Provide the [X, Y] coordinate of the cell's center where the given text is located.  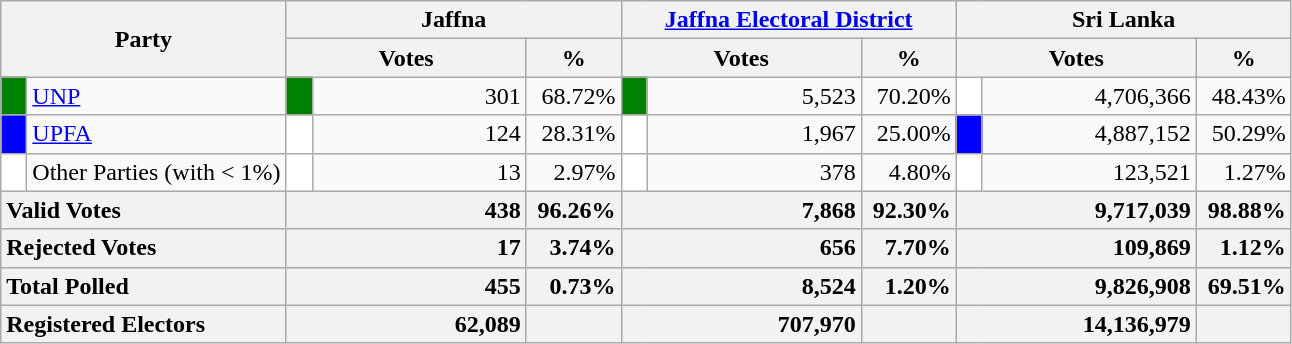
Total Polled [144, 286]
Jaffna Electoral District [788, 20]
656 [741, 248]
96.26% [574, 210]
UNP [156, 96]
124 [419, 134]
0.73% [574, 286]
2.97% [574, 172]
70.20% [908, 96]
Other Parties (with < 1%) [156, 172]
9,826,908 [1076, 286]
48.43% [1244, 96]
17 [406, 248]
Sri Lanka [1124, 20]
62,089 [406, 324]
3.74% [574, 248]
301 [419, 96]
50.29% [1244, 134]
1.27% [1244, 172]
455 [406, 286]
98.88% [1244, 210]
7.70% [908, 248]
92.30% [908, 210]
438 [406, 210]
109,869 [1076, 248]
Valid Votes [144, 210]
707,970 [741, 324]
4,706,366 [1089, 96]
14,136,979 [1076, 324]
68.72% [574, 96]
123,521 [1089, 172]
Party [144, 39]
8,524 [741, 286]
5,523 [754, 96]
Registered Electors [144, 324]
Rejected Votes [144, 248]
13 [419, 172]
7,868 [741, 210]
28.31% [574, 134]
4.80% [908, 172]
25.00% [908, 134]
UPFA [156, 134]
4,887,152 [1089, 134]
1,967 [754, 134]
69.51% [1244, 286]
Jaffna [454, 20]
1.12% [1244, 248]
1.20% [908, 286]
378 [754, 172]
9,717,039 [1076, 210]
